For the text-containing cell, return its midpoint in [x, y] coordinate format. 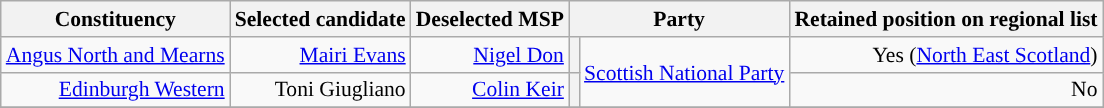
Party [679, 19]
Constituency [116, 19]
Colin Keir [490, 90]
Mairi Evans [320, 55]
Selected candidate [320, 19]
Edinburgh Western [116, 90]
Nigel Don [490, 55]
No [946, 90]
Yes (North East Scotland) [946, 55]
Deselected MSP [490, 19]
Angus North and Mearns [116, 55]
Scottish National Party [684, 72]
Retained position on regional list [946, 19]
Toni Giugliano [320, 90]
